From the cell containing the given text, extract its center point as (x, y) coordinate. 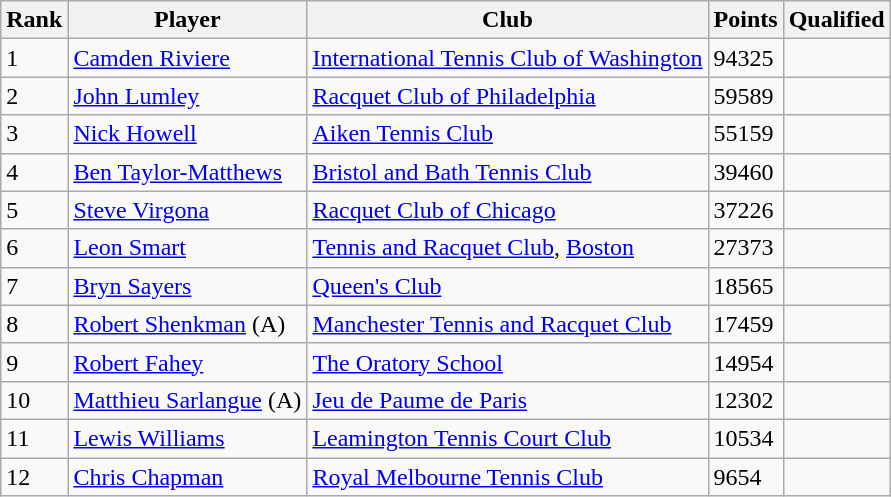
Qualified (836, 20)
59589 (746, 96)
9654 (746, 477)
Chris Chapman (188, 477)
Manchester Tennis and Racquet Club (508, 324)
12302 (746, 400)
Ben Taylor-Matthews (188, 172)
John Lumley (188, 96)
8 (34, 324)
14954 (746, 362)
The Oratory School (508, 362)
Robert Shenkman (A) (188, 324)
Leon Smart (188, 248)
Tennis and Racquet Club, Boston (508, 248)
Lewis Williams (188, 438)
Nick Howell (188, 134)
Player (188, 20)
9 (34, 362)
Racquet Club of Chicago (508, 210)
7 (34, 286)
Robert Fahey (188, 362)
55159 (746, 134)
Camden Riviere (188, 58)
27373 (746, 248)
4 (34, 172)
Aiken Tennis Club (508, 134)
Matthieu Sarlangue (A) (188, 400)
Leamington Tennis Court Club (508, 438)
6 (34, 248)
2 (34, 96)
Bryn Sayers (188, 286)
18565 (746, 286)
5 (34, 210)
37226 (746, 210)
11 (34, 438)
17459 (746, 324)
3 (34, 134)
Steve Virgona (188, 210)
10534 (746, 438)
10 (34, 400)
12 (34, 477)
94325 (746, 58)
Rank (34, 20)
Racquet Club of Philadelphia (508, 96)
Bristol and Bath Tennis Club (508, 172)
39460 (746, 172)
1 (34, 58)
Club (508, 20)
Points (746, 20)
Queen's Club (508, 286)
Jeu de Paume de Paris (508, 400)
International Tennis Club of Washington (508, 58)
Royal Melbourne Tennis Club (508, 477)
